Identify which cell holds the provided text, then report its [X, Y] central coordinate. 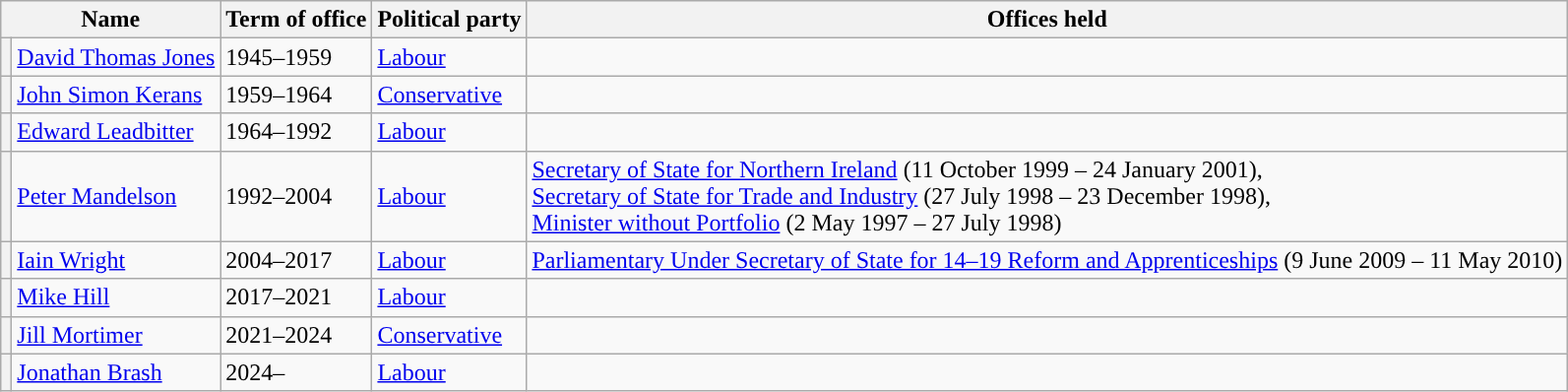
1992–2004 [296, 196]
John Simon Kerans [116, 95]
Term of office [296, 20]
Name [110, 20]
1959–1964 [296, 95]
2021–2024 [296, 335]
David Thomas Jones [116, 57]
Offices held [1047, 20]
1964–1992 [296, 132]
Iain Wright [116, 260]
2004–2017 [296, 260]
Edward Leadbitter [116, 132]
Political party [449, 20]
1945–1959 [296, 57]
Jonathan Brash [116, 372]
2024– [296, 372]
Parliamentary Under Secretary of State for 14–19 Reform and Apprenticeships (9 June 2009 – 11 May 2010) [1047, 260]
Jill Mortimer [116, 335]
Mike Hill [116, 297]
2017–2021 [296, 297]
Peter Mandelson [116, 196]
